Find where the given text appears and provide that cell's center as (X, Y) coordinate. 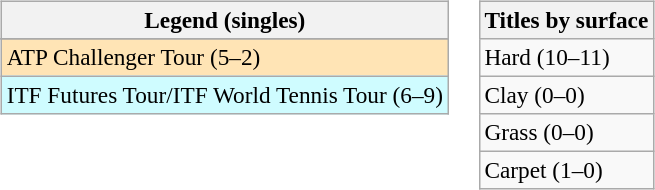
Legend (singles) (224, 20)
ATP Challenger Tour (5–2) (224, 57)
Clay (0–0) (566, 95)
Titles by surface (566, 20)
Carpet (1–0) (566, 171)
Grass (0–0) (566, 133)
Hard (10–11) (566, 57)
ITF Futures Tour/ITF World Tennis Tour (6–9) (224, 95)
